Pinpoint the cell where the given text exists, returning its (X, Y) midpoint coordinate. 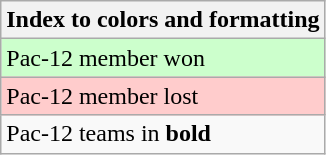
Index to colors and formatting (163, 20)
Pac-12 member won (163, 58)
Pac-12 member lost (163, 96)
Pac-12 teams in bold (163, 134)
